Determine the (X, Y) coordinate at the center of the cell enclosing the given text.  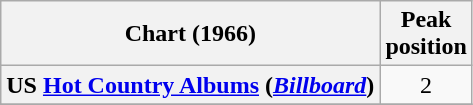
Peakposition (426, 34)
US Hot Country Albums (Billboard) (190, 85)
2 (426, 85)
Chart (1966) (190, 34)
